Extract the (x, y) coordinate from the center of the cell holding the provided text.  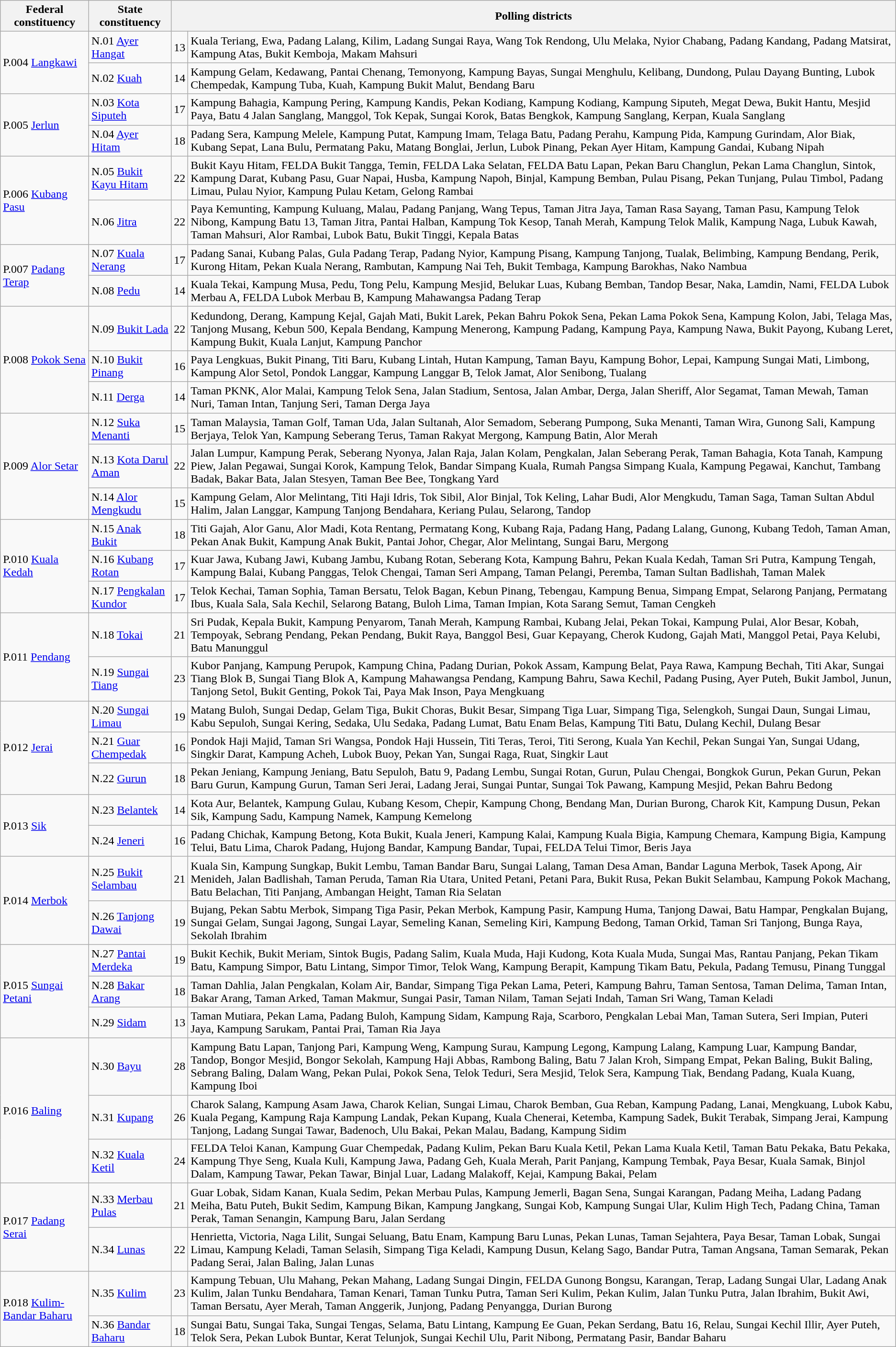
P.012 Jerai (45, 748)
N.19 Sungai Tiang (130, 679)
N.15 Anak Bukit (130, 535)
State constituency (130, 16)
P.014 Merbok (45, 900)
N.28 Bakar Arang (130, 991)
N.23 Belantek (130, 810)
24 (180, 1161)
N.24 Jeneri (130, 841)
N.11 Derga (130, 397)
N.08 Pedu (130, 291)
Polling districts (534, 16)
N.30 Bayu (130, 1066)
P.016 Baling (45, 1111)
N.04 Ayer Hitam (130, 141)
N.17 Pengkalan Kundor (130, 597)
N.05 Bukit Kayu Hitam (130, 178)
N.26 Tanjong Dawai (130, 922)
N.01 Ayer Hangat (130, 47)
N.16 Kubang Rotan (130, 566)
N.21 Guar Chempedak (130, 748)
P.011 Pendang (45, 657)
P.008 Pokok Sena (45, 359)
N.31 Kupang (130, 1117)
N.36 Bandar Baharu (130, 1331)
N.20 Sungai Limau (130, 716)
P.017 Padang Serai (45, 1227)
N.32 Kuala Ketil (130, 1161)
P.007 Padang Terap (45, 275)
N.27 Pantai Merdeka (130, 960)
N.25 Bukit Selambau (130, 878)
N.29 Sidam (130, 1022)
N.09 Bukit Lada (130, 328)
N.14 Alor Mengkudu (130, 504)
P.009 Alor Setar (45, 466)
N.35 Kulim (130, 1293)
N.12 Suka Menanti (130, 428)
P.015 Sungai Petani (45, 991)
N.02 Kuah (130, 79)
P.013 Sik (45, 825)
P.018 Kulim-Bandar Baharu (45, 1309)
N.18 Tokai (130, 635)
N.10 Bukit Pinang (130, 366)
Federal constituency (45, 16)
N.33 Merbau Pulas (130, 1205)
N.03 Kota Siputeh (130, 109)
N.06 Jitra (130, 222)
26 (180, 1117)
N.34 Lunas (130, 1249)
28 (180, 1066)
P.005 Jerlun (45, 125)
N.13 Kota Darul Aman (130, 466)
N.22 Gurun (130, 778)
P.004 Langkawi (45, 63)
P.010 Kuala Kedah (45, 566)
N.07 Kuala Nerang (130, 259)
P.006 Kubang Pasu (45, 200)
